Identify which cell holds the provided text, then report its [x, y] central coordinate. 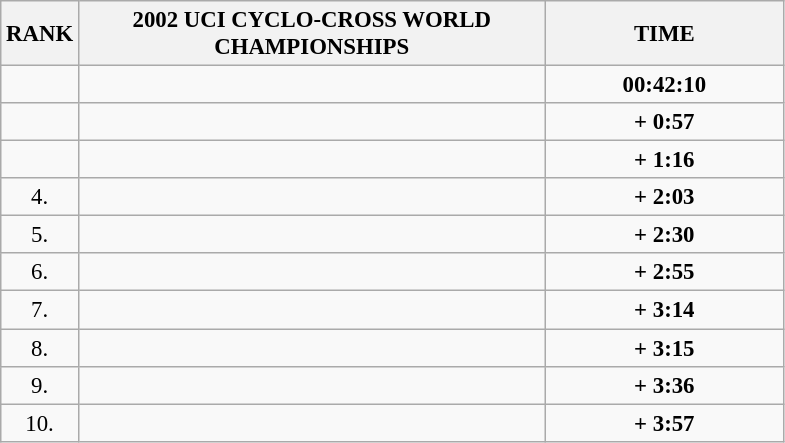
8. [40, 348]
+ 3:57 [664, 423]
+ 3:36 [664, 385]
+ 2:55 [664, 273]
00:42:10 [664, 85]
+ 2:30 [664, 235]
+ 3:14 [664, 310]
4. [40, 197]
9. [40, 385]
5. [40, 235]
RANK [40, 34]
6. [40, 273]
TIME [664, 34]
10. [40, 423]
+ 3:15 [664, 348]
+ 2:03 [664, 197]
+ 1:16 [664, 160]
2002 UCI CYCLO-CROSS WORLD CHAMPIONSHIPS [312, 34]
7. [40, 310]
+ 0:57 [664, 122]
